Capture the cell that displays the provided text and extract its (X, Y) central coordinate. 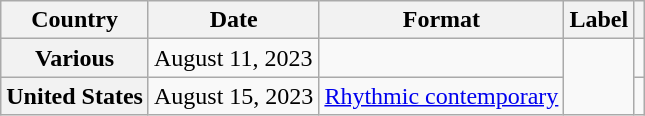
Various (75, 58)
August 11, 2023 (233, 58)
August 15, 2023 (233, 96)
Date (233, 20)
Country (75, 20)
United States (75, 96)
Format (442, 20)
Label (599, 20)
Rhythmic contemporary (442, 96)
